Extract the [X, Y] coordinate from the center of the cell holding the provided text.  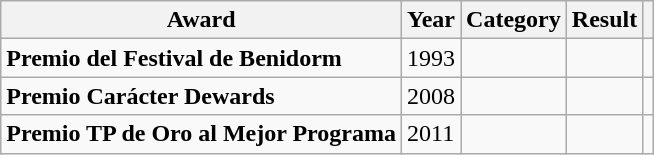
Year [432, 20]
Premio del Festival de Benidorm [202, 58]
Premio Carácter Dewards [202, 96]
2011 [432, 134]
2008 [432, 96]
Category [514, 20]
Premio TP de Oro al Mejor Programa [202, 134]
1993 [432, 58]
Result [604, 20]
Award [202, 20]
